Output the [x, y] coordinate of the center of the cell containing the given text.  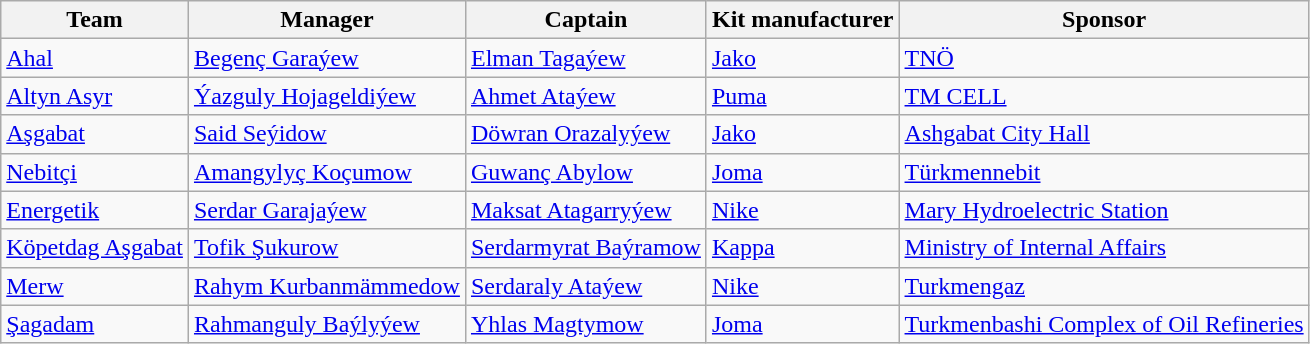
TNÖ [1104, 58]
Ahal [95, 58]
Şagadam [95, 324]
Puma [802, 96]
Ýazguly Hojageldiýew [326, 96]
Türkmennebit [1104, 172]
Amangylyç Koçumow [326, 172]
Aşgabat [95, 134]
Serdaraly Ataýew [586, 286]
Turkmenbashi Complex of Oil Refineries [1104, 324]
Yhlas Magtymow [586, 324]
Guwanç Abylow [586, 172]
Serdar Garajaýew [326, 210]
Turkmengaz [1104, 286]
Ashgabat City Hall [1104, 134]
TM CELL [1104, 96]
Ahmet Ataýew [586, 96]
Elman Tagaýew [586, 58]
Said Seýidow [326, 134]
Kappa [802, 248]
Serdarmyrat Baýramow [586, 248]
Team [95, 20]
Sponsor [1104, 20]
Manager [326, 20]
Döwran Orazalyýew [586, 134]
Köpetdag Aşgabat [95, 248]
Merw [95, 286]
Captain [586, 20]
Rahmanguly Baýlyýew [326, 324]
Mary Hydroelectric Station [1104, 210]
Begenç Garaýew [326, 58]
Nebitçi [95, 172]
Ministry of Internal Affairs [1104, 248]
Tofik Şukurow [326, 248]
Kit manufacturer [802, 20]
Rahym Kurbanmämmedow [326, 286]
Maksat Atagarryýew [586, 210]
Altyn Asyr [95, 96]
Energetik [95, 210]
